Return [X, Y] of the center of cell containing provided text 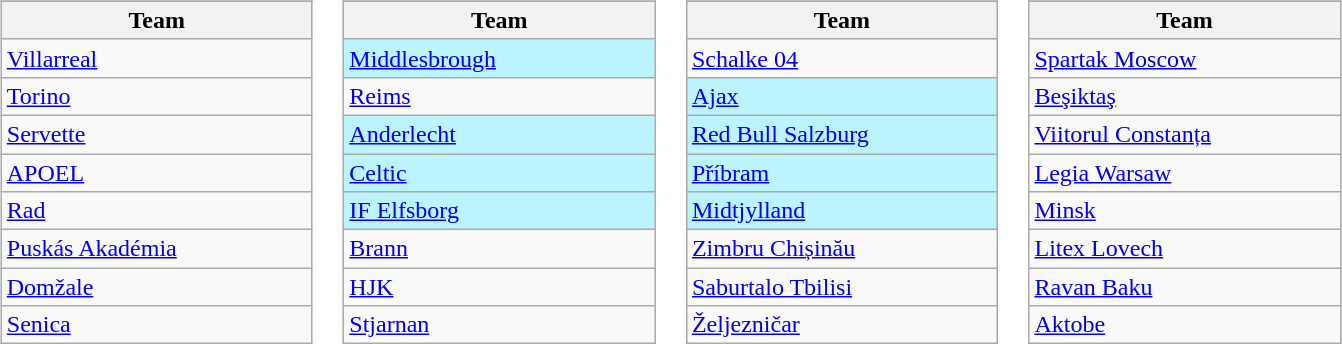
Senica [156, 325]
Brann [500, 249]
IF Elfsborg [500, 211]
Litex Lovech [1184, 249]
HJK [500, 287]
Domžale [156, 287]
Zimbru Chișinău [842, 249]
Minsk [1184, 211]
Servette [156, 134]
Red Bull Salzburg [842, 134]
Villarreal [156, 58]
Rad [156, 211]
Příbram [842, 173]
Midtjylland [842, 211]
Puskás Akadémia [156, 249]
Torino [156, 96]
Middlesbrough [500, 58]
Anderlecht [500, 134]
Schalke 04 [842, 58]
Ajax [842, 96]
Stjarnan [500, 325]
Legia Warsaw [1184, 173]
Ravan Baku [1184, 287]
Željezničar [842, 325]
Spartak Moscow [1184, 58]
Celtic [500, 173]
Viitorul Constanța [1184, 134]
Aktobe [1184, 325]
Reims [500, 96]
Beşiktaş [1184, 96]
APOEL [156, 173]
Saburtalo Tbilisi [842, 287]
